Provide the (X, Y) coordinate of the cell's center where the given text is located.  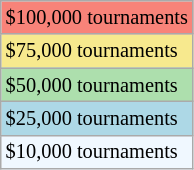
$25,000 tournaments (97, 118)
$10,000 tournaments (97, 152)
$50,000 tournaments (97, 85)
$100,000 tournaments (97, 17)
$75,000 tournaments (97, 51)
